Extract the [x, y] coordinate from the center of the cell holding the provided text.  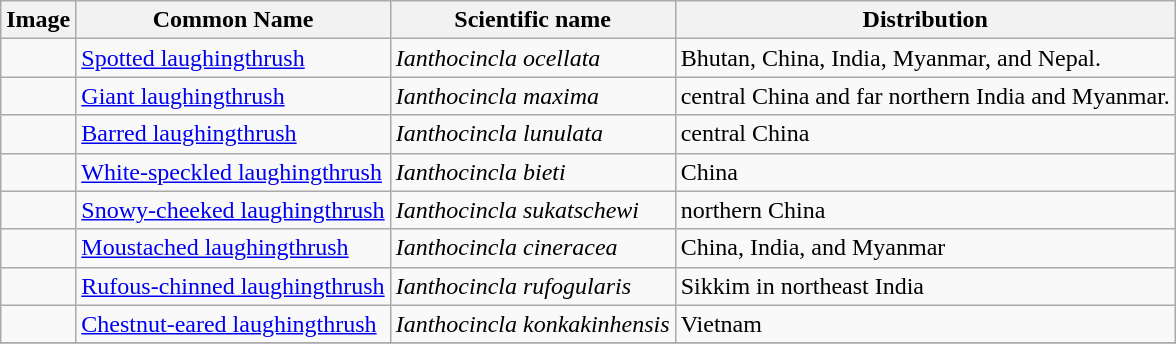
Image [38, 20]
Ianthocincla rufogularis [532, 286]
China, India, and Myanmar [925, 248]
Common Name [233, 20]
Ianthocincla bieti [532, 172]
Rufous-chinned laughingthrush [233, 286]
Bhutan, China, India, Myanmar, and Nepal. [925, 58]
Vietnam [925, 324]
Sikkim in northeast India [925, 286]
Ianthocincla cineracea [532, 248]
White-speckled laughingthrush [233, 172]
Ianthocincla maxima [532, 96]
Ianthocincla sukatschewi [532, 210]
Ianthocincla ocellata [532, 58]
Ianthocincla konkakinhensis [532, 324]
Spotted laughingthrush [233, 58]
central China and far northern India and Myanmar. [925, 96]
Distribution [925, 20]
northern China [925, 210]
Moustached laughingthrush [233, 248]
Scientific name [532, 20]
Chestnut-eared laughingthrush [233, 324]
Snowy-cheeked laughingthrush [233, 210]
Barred laughingthrush [233, 134]
Ianthocincla lunulata [532, 134]
Giant laughingthrush [233, 96]
China [925, 172]
central China [925, 134]
